Return the (X, Y) coordinate for the center point of the cell that contains the specified text.  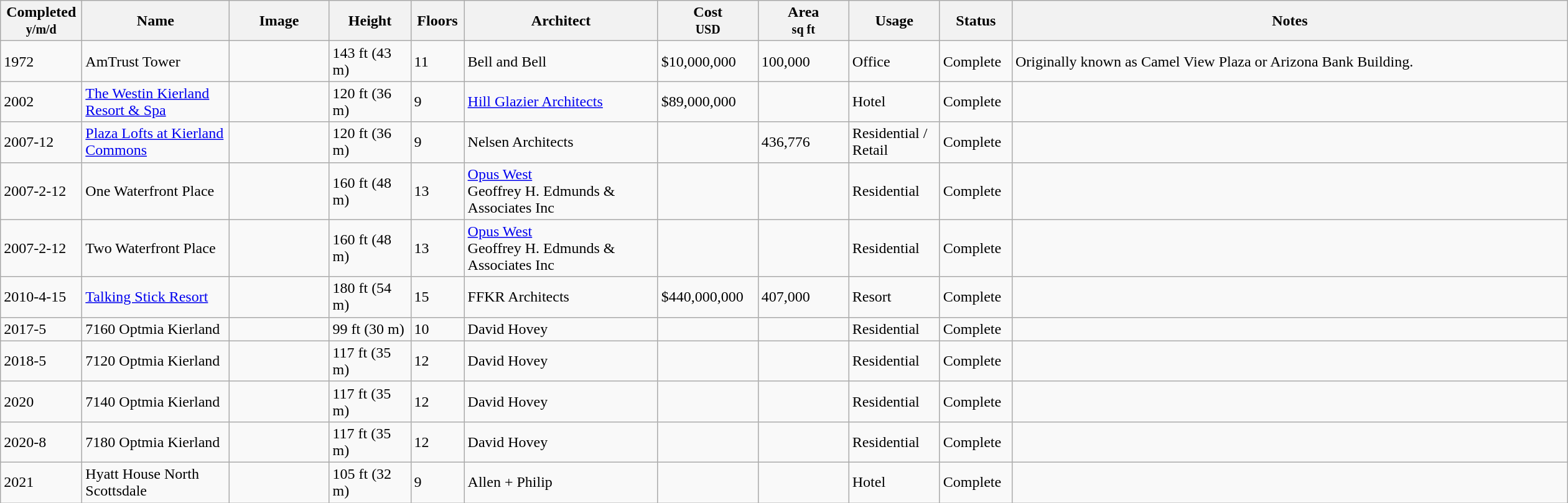
The Westin Kierland Resort & Spa (156, 102)
Two Waterfront Place (156, 248)
$10,000,000 (708, 61)
Status (976, 21)
Nelsen Architects (561, 142)
$89,000,000 (708, 102)
Plaza Lofts at Kierland Commons (156, 142)
AmTrust Tower (156, 61)
407,000 (803, 297)
100,000 (803, 61)
Completed y/m/d (41, 21)
2007-12 (41, 142)
Talking Stick Resort (156, 297)
Usage (894, 21)
143 ft (43 m) (370, 61)
Notes (1289, 21)
2018-5 (41, 361)
99 ft (30 m) (370, 329)
Height (370, 21)
436,776 (803, 142)
Office (894, 61)
Image (279, 21)
Floors (437, 21)
7180 Optmia Kierland (156, 441)
15 (437, 297)
Area sq ft (803, 21)
Cost USD (708, 21)
Originally known as Camel View Plaza or Arizona Bank Building. (1289, 61)
Resort (894, 297)
10 (437, 329)
105 ft (32 m) (370, 482)
Bell and Bell (561, 61)
11 (437, 61)
One Waterfront Place (156, 191)
2010-4-15 (41, 297)
Architect (561, 21)
FFKR Architects (561, 297)
2020 (41, 402)
Hill Glazier Architects (561, 102)
Hyatt House North Scottsdale (156, 482)
7140 Optmia Kierland (156, 402)
2021 (41, 482)
Name (156, 21)
2020-8 (41, 441)
2002 (41, 102)
2017-5 (41, 329)
1972 (41, 61)
$440,000,000 (708, 297)
Residential / Retail (894, 142)
7160 Optmia Kierland (156, 329)
180 ft (54 m) (370, 297)
Allen + Philip (561, 482)
7120 Optmia Kierland (156, 361)
